Detect which cell encompasses the target text, then output its [x, y] center coordinate. 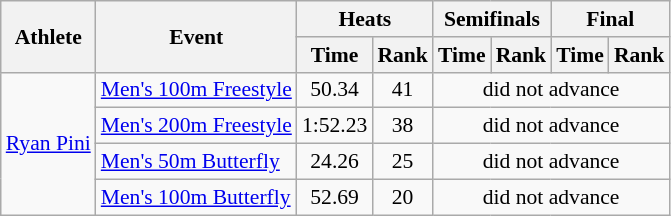
24.26 [334, 162]
Men's 100m Butterfly [196, 197]
Men's 50m Butterfly [196, 162]
20 [402, 197]
Men's 200m Freestyle [196, 126]
Men's 100m Freestyle [196, 90]
1:52.23 [334, 126]
38 [402, 126]
Ryan Pini [48, 143]
Event [196, 36]
Athlete [48, 36]
Final [610, 19]
25 [402, 162]
50.34 [334, 90]
Heats [365, 19]
41 [402, 90]
Semifinals [492, 19]
52.69 [334, 197]
